Provide the [X, Y] coordinate of the cell's center where the given text is located.  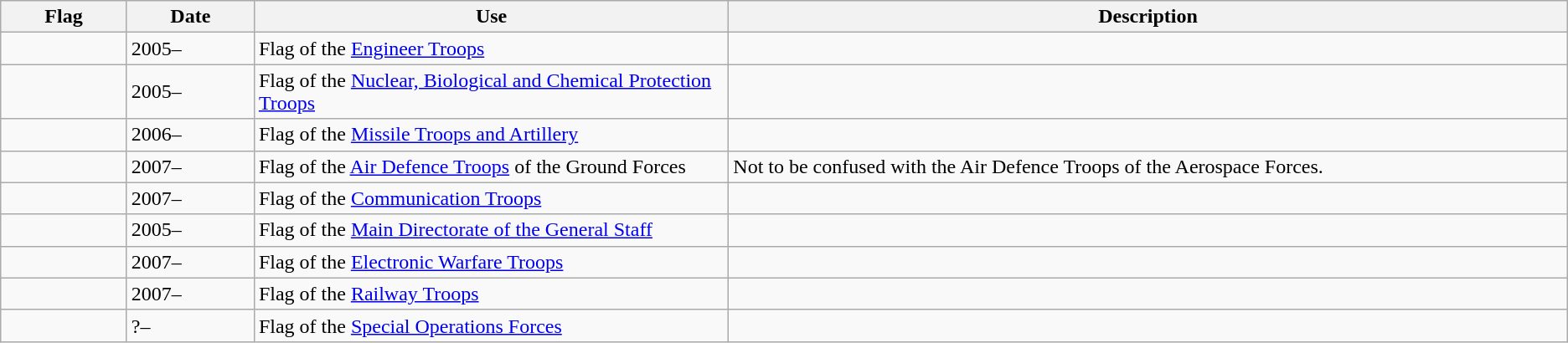
Flag of the Main Directorate of the General Staff [491, 230]
Date [190, 17]
Description [1148, 17]
Not to be confused with the Air Defence Troops of the Aerospace Forces. [1148, 166]
Flag [64, 17]
2006– [190, 135]
Flag of the Electronic Warfare Troops [491, 262]
Flag of the Missile Troops and Artillery [491, 135]
?– [190, 325]
Use [491, 17]
Flag of the Nuclear, Biological and Chemical Protection Troops [491, 92]
Flag of the Special Operations Forces [491, 325]
Flag of the Railway Troops [491, 294]
Flag of the Communication Troops [491, 198]
Flag of the Engineer Troops [491, 49]
Flag of the Air Defence Troops of the Ground Forces [491, 166]
